Identify which cell holds the provided text, then report its (X, Y) central coordinate. 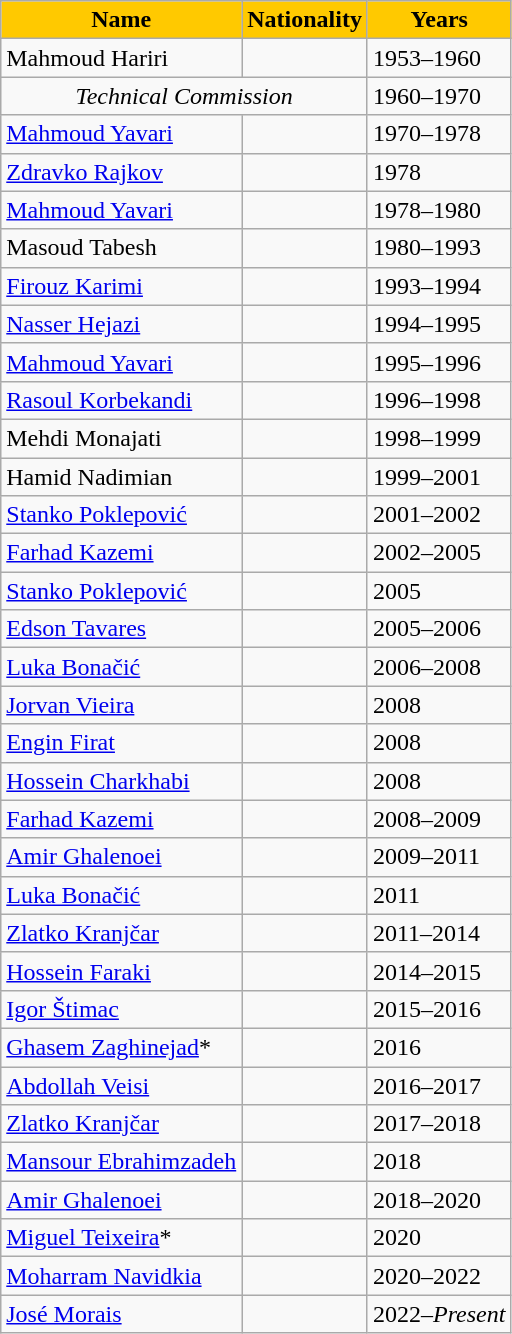
Years (438, 20)
Edson Tavares (122, 629)
1994–1995 (438, 324)
Name (122, 20)
Nasser Hejazi (122, 324)
2009–2011 (438, 857)
José Morais (122, 1314)
2005–2006 (438, 629)
Hamid Nadimian (122, 477)
2020–2022 (438, 1276)
1978 (438, 172)
1953–1960 (438, 58)
2020 (438, 1238)
2018–2020 (438, 1200)
2016–2017 (438, 1085)
1996–1998 (438, 400)
1970–1978 (438, 134)
2002–2005 (438, 553)
Zdravko Rajkov (122, 172)
2008–2009 (438, 819)
Mansour Ebrahimzadeh (122, 1162)
2006–2008 (438, 667)
2015–2016 (438, 1009)
Firouz Karimi (122, 286)
Masoud Tabesh (122, 248)
Jorvan Vieira (122, 705)
2022–Present (438, 1314)
Rasoul Korbekandi (122, 400)
Abdollah Veisi (122, 1085)
1960–1970 (438, 96)
Engin Firat (122, 743)
1993–1994 (438, 286)
Mehdi Monajati (122, 438)
1978–1980 (438, 210)
Mahmoud Hariri (122, 58)
2005 (438, 591)
2011 (438, 895)
Igor Štimac (122, 1009)
2017–2018 (438, 1124)
2011–2014 (438, 933)
Ghasem Zaghinejad* (122, 1047)
2001–2002 (438, 515)
1980–1993 (438, 248)
Technical Commission (184, 96)
2016 (438, 1047)
2014–2015 (438, 971)
1995–1996 (438, 362)
Hossein Faraki (122, 971)
2018 (438, 1162)
Hossein Charkhabi (122, 781)
Nationality (305, 20)
1999–2001 (438, 477)
Moharram Navidkia (122, 1276)
Miguel Teixeira* (122, 1238)
1998–1999 (438, 438)
